Detect which cell encompasses the target text, then output its (x, y) center coordinate. 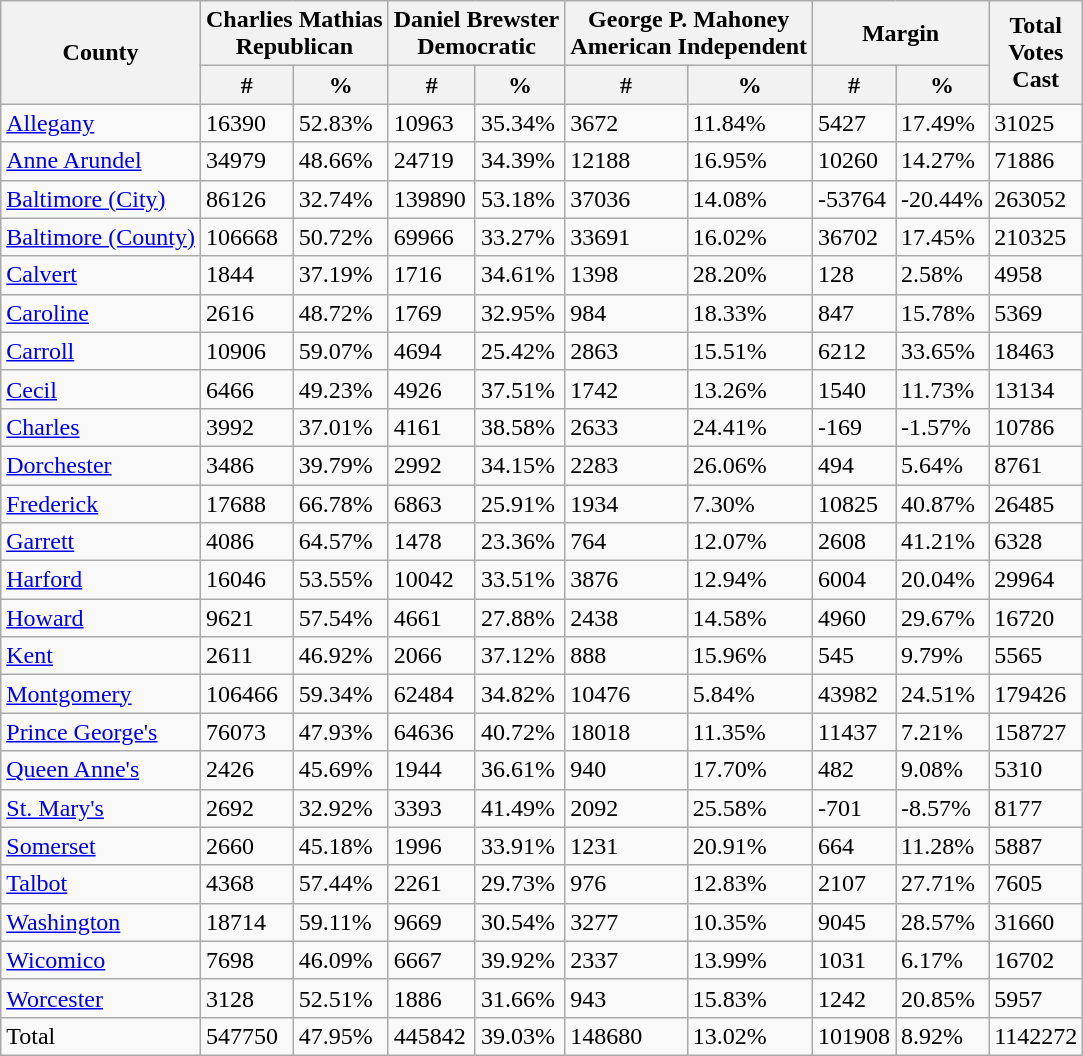
-53764 (854, 199)
4694 (432, 351)
Montgomery (101, 694)
Frederick (101, 503)
26.06% (750, 465)
3486 (246, 465)
16702 (1036, 960)
3876 (626, 580)
34979 (246, 161)
14.58% (750, 618)
1944 (432, 770)
2066 (432, 656)
5427 (854, 123)
14.27% (942, 161)
2092 (626, 808)
2992 (432, 465)
48.72% (340, 313)
41.49% (520, 808)
-1.57% (942, 427)
6004 (854, 580)
5565 (1036, 656)
10042 (432, 580)
62484 (432, 694)
Kent (101, 656)
9.79% (942, 656)
40.87% (942, 503)
10963 (432, 123)
664 (854, 846)
Somerset (101, 846)
Charlies MathiasRepublican (294, 34)
263052 (1036, 199)
18.33% (750, 313)
48.66% (340, 161)
210325 (1036, 237)
38.58% (520, 427)
Allegany (101, 123)
45.69% (340, 770)
13.26% (750, 389)
5310 (1036, 770)
2660 (246, 846)
494 (854, 465)
32.92% (340, 808)
12.83% (750, 884)
1886 (432, 998)
5957 (1036, 998)
3393 (432, 808)
Talbot (101, 884)
3672 (626, 123)
6466 (246, 389)
4368 (246, 884)
Washington (101, 922)
Dorchester (101, 465)
11.73% (942, 389)
18463 (1036, 351)
6863 (432, 503)
Garrett (101, 542)
8.92% (942, 1036)
26485 (1036, 503)
40.72% (520, 732)
-169 (854, 427)
25.58% (750, 808)
-20.44% (942, 199)
32.74% (340, 199)
4661 (432, 618)
86126 (246, 199)
17688 (246, 503)
52.83% (340, 123)
76073 (246, 732)
2107 (854, 884)
1844 (246, 275)
Worcester (101, 998)
4161 (432, 427)
64.57% (340, 542)
2611 (246, 656)
37.12% (520, 656)
10786 (1036, 427)
2261 (432, 884)
179426 (1036, 694)
12.07% (750, 542)
Daniel BrewsterDemocratic (476, 34)
39.92% (520, 960)
31.66% (520, 998)
36.61% (520, 770)
29.67% (942, 618)
6667 (432, 960)
2283 (626, 465)
12188 (626, 161)
940 (626, 770)
18714 (246, 922)
5.84% (750, 694)
36702 (854, 237)
66.78% (340, 503)
10825 (854, 503)
17.45% (942, 237)
20.85% (942, 998)
2.58% (942, 275)
35.34% (520, 123)
30.54% (520, 922)
2337 (626, 960)
16390 (246, 123)
59.07% (340, 351)
4926 (432, 389)
1716 (432, 275)
27.71% (942, 884)
57.44% (340, 884)
12.94% (750, 580)
445842 (432, 1036)
59.34% (340, 694)
2608 (854, 542)
10476 (626, 694)
34.82% (520, 694)
49.23% (340, 389)
46.09% (340, 960)
Cecil (101, 389)
Wicomico (101, 960)
1142272 (1036, 1036)
13.99% (750, 960)
34.15% (520, 465)
37.19% (340, 275)
2692 (246, 808)
45.18% (340, 846)
Howard (101, 618)
Carroll (101, 351)
47.93% (340, 732)
2633 (626, 427)
1934 (626, 503)
Harford (101, 580)
33.91% (520, 846)
71886 (1036, 161)
9045 (854, 922)
41.21% (942, 542)
-701 (854, 808)
33691 (626, 237)
57.54% (340, 618)
34.39% (520, 161)
11.35% (750, 732)
15.78% (942, 313)
33.65% (942, 351)
32.95% (520, 313)
15.51% (750, 351)
7698 (246, 960)
148680 (626, 1036)
11.28% (942, 846)
TotalVotesCast (1036, 52)
106668 (246, 237)
37.51% (520, 389)
25.91% (520, 503)
13.02% (750, 1036)
3277 (626, 922)
25.42% (520, 351)
764 (626, 542)
10.35% (750, 922)
1996 (432, 846)
10906 (246, 351)
31025 (1036, 123)
Total (101, 1036)
6.17% (942, 960)
8177 (1036, 808)
158727 (1036, 732)
Anne Arundel (101, 161)
106466 (246, 694)
2616 (246, 313)
34.61% (520, 275)
Queen Anne's (101, 770)
59.11% (340, 922)
1031 (854, 960)
29.73% (520, 884)
County (101, 52)
18018 (626, 732)
Baltimore (City) (101, 199)
943 (626, 998)
43982 (854, 694)
24.51% (942, 694)
15.83% (750, 998)
37.01% (340, 427)
53.55% (340, 580)
Prince George's (101, 732)
33.51% (520, 580)
20.04% (942, 580)
16720 (1036, 618)
11.84% (750, 123)
George P. MahoneyAmerican Independent (689, 34)
64636 (432, 732)
27.88% (520, 618)
7.21% (942, 732)
69966 (432, 237)
128 (854, 275)
39.79% (340, 465)
50.72% (340, 237)
28.57% (942, 922)
7605 (1036, 884)
15.96% (750, 656)
1398 (626, 275)
Margin (901, 34)
6328 (1036, 542)
47.95% (340, 1036)
1242 (854, 998)
39.03% (520, 1036)
16.95% (750, 161)
20.91% (750, 846)
St. Mary's (101, 808)
17.70% (750, 770)
7.30% (750, 503)
4086 (246, 542)
4960 (854, 618)
3992 (246, 427)
2438 (626, 618)
5887 (1036, 846)
482 (854, 770)
545 (854, 656)
24719 (432, 161)
2426 (246, 770)
1769 (432, 313)
1540 (854, 389)
53.18% (520, 199)
46.92% (340, 656)
52.51% (340, 998)
Baltimore (County) (101, 237)
1742 (626, 389)
1478 (432, 542)
9669 (432, 922)
33.27% (520, 237)
13134 (1036, 389)
888 (626, 656)
976 (626, 884)
1231 (626, 846)
984 (626, 313)
37036 (626, 199)
8761 (1036, 465)
2863 (626, 351)
14.08% (750, 199)
139890 (432, 199)
5369 (1036, 313)
31660 (1036, 922)
28.20% (750, 275)
9.08% (942, 770)
23.36% (520, 542)
847 (854, 313)
Charles (101, 427)
10260 (854, 161)
16046 (246, 580)
16.02% (750, 237)
17.49% (942, 123)
9621 (246, 618)
11437 (854, 732)
5.64% (942, 465)
3128 (246, 998)
547750 (246, 1036)
4958 (1036, 275)
Calvert (101, 275)
-8.57% (942, 808)
101908 (854, 1036)
29964 (1036, 580)
6212 (854, 351)
24.41% (750, 427)
Caroline (101, 313)
